Search for the cell housing the specified text and yield its (X, Y) center coordinate. 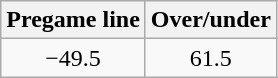
61.5 (210, 58)
Over/under (210, 20)
Pregame line (74, 20)
−49.5 (74, 58)
